Locate the cell with the specified text and output its [X, Y] center coordinate. 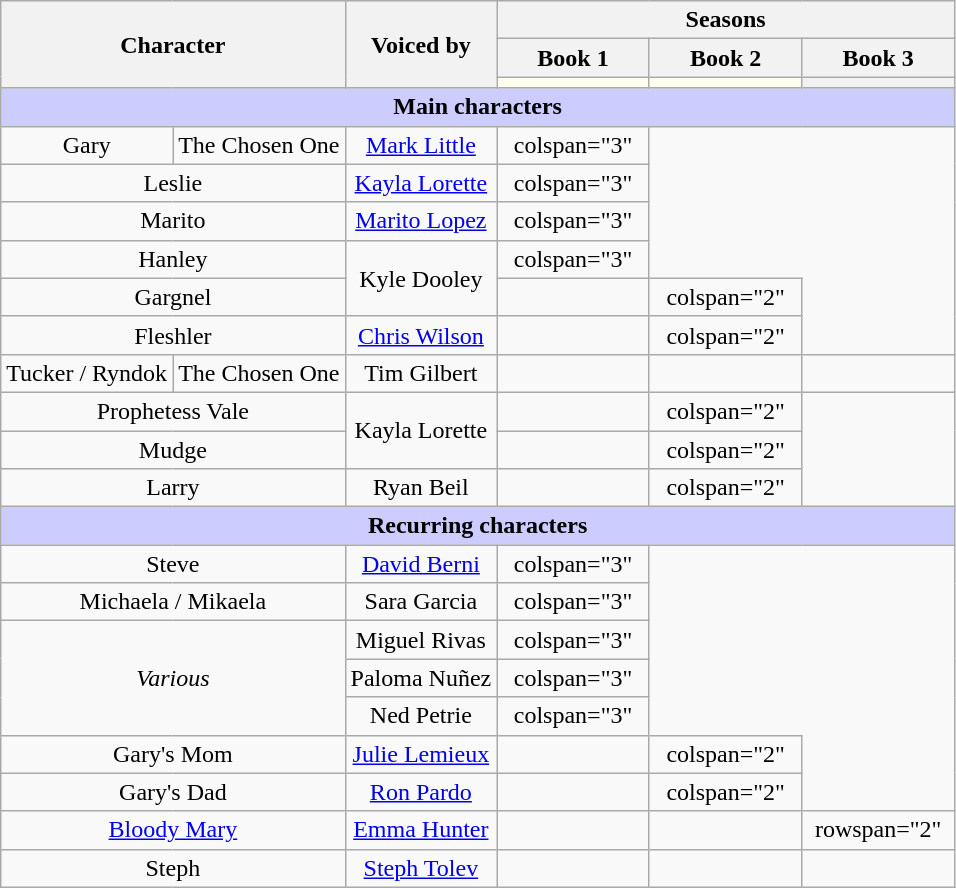
Gargnel [173, 297]
Marito [173, 221]
Gary's Mom [173, 754]
Various [173, 678]
Ned Petrie [421, 716]
Steph [173, 868]
Bloody Mary [173, 830]
Gary's Dad [173, 792]
Mark Little [421, 145]
Seasons [726, 20]
Leslie [173, 183]
Steve [173, 564]
Mudge [173, 449]
Emma Hunter [421, 830]
Ron Pardo [421, 792]
Larry [173, 488]
Miguel Rivas [421, 640]
Character [173, 44]
Book 3 [878, 58]
Julie Lemieux [421, 754]
Hanley [173, 259]
Marito Lopez [421, 221]
Main characters [478, 107]
Chris Wilson [421, 335]
Michaela / Mikaela [173, 602]
Book 2 [726, 58]
Tucker / Ryndok [87, 373]
rowspan="2" [878, 830]
Tim Gilbert [421, 373]
Prophetess Vale [173, 411]
Book 1 [574, 58]
David Berni [421, 564]
Paloma Nuñez [421, 678]
Sara Garcia [421, 602]
Steph Tolev [421, 868]
Voiced by [421, 44]
Recurring characters [478, 526]
Fleshler [173, 335]
Gary [87, 145]
Kyle Dooley [421, 278]
Ryan Beil [421, 488]
